Identify which cell holds the provided text, then report its [x, y] central coordinate. 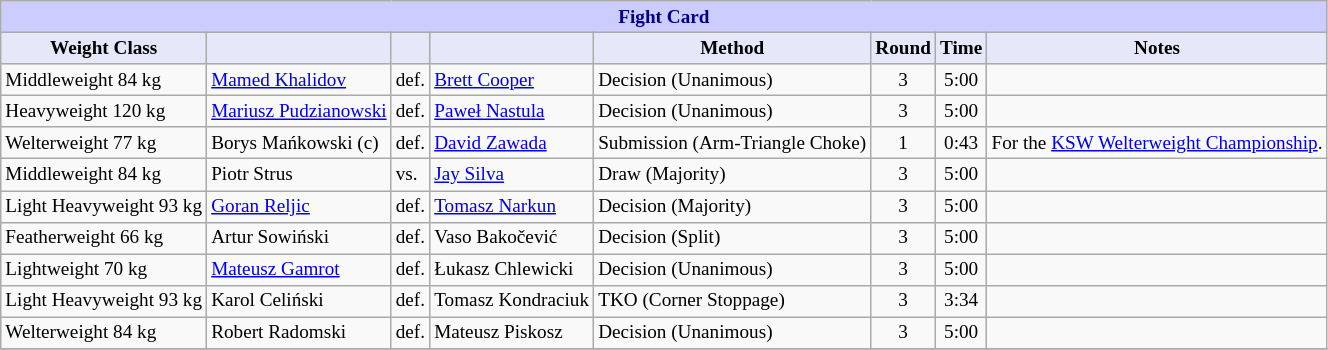
Piotr Strus [300, 175]
For the KSW Welterweight Championship. [1157, 143]
Weight Class [104, 48]
Borys Mańkowski (c) [300, 143]
Decision (Majority) [732, 206]
Karol Celiński [300, 301]
Łukasz Chlewicki [512, 270]
Mateusz Gamrot [300, 270]
Mariusz Pudzianowski [300, 111]
Jay Silva [512, 175]
vs. [410, 175]
Submission (Arm-Triangle Choke) [732, 143]
Decision (Split) [732, 238]
TKO (Corner Stoppage) [732, 301]
Goran Reljic [300, 206]
David Zawada [512, 143]
Tomasz Narkun [512, 206]
Round [904, 48]
Tomasz Kondraciuk [512, 301]
Mateusz Piskosz [512, 333]
Featherweight 66 kg [104, 238]
Heavyweight 120 kg [104, 111]
Artur Sowiński [300, 238]
Welterweight 77 kg [104, 143]
Vaso Bakočević [512, 238]
3:34 [960, 301]
Mamed Khalidov [300, 80]
Brett Cooper [512, 80]
Paweł Nastula [512, 111]
Robert Radomski [300, 333]
Notes [1157, 48]
Welterweight 84 kg [104, 333]
Method [732, 48]
1 [904, 143]
Draw (Majority) [732, 175]
Fight Card [664, 17]
0:43 [960, 143]
Lightweight 70 kg [104, 270]
Time [960, 48]
